Identify which cell holds the provided text, then report its [x, y] central coordinate. 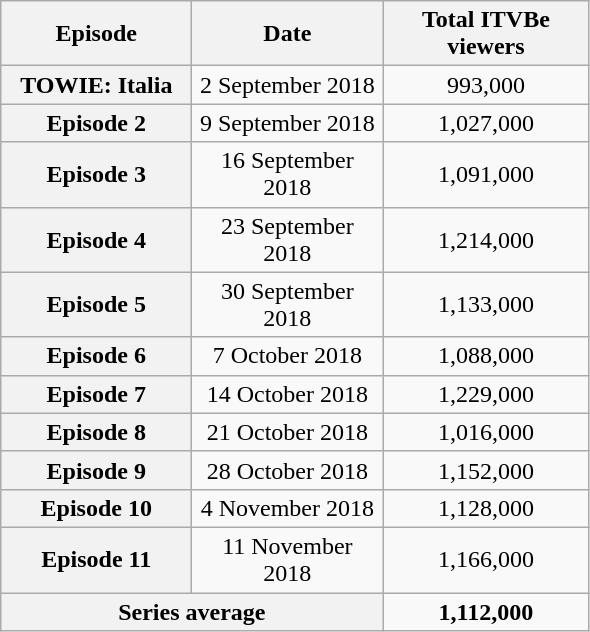
Episode 2 [96, 123]
Episode 3 [96, 174]
1,112,000 [486, 611]
1,133,000 [486, 304]
1,016,000 [486, 432]
1,088,000 [486, 356]
Series average [192, 611]
28 October 2018 [288, 470]
11 November 2018 [288, 560]
7 October 2018 [288, 356]
Episode 7 [96, 394]
Episode 5 [96, 304]
Total ITVBe viewers [486, 34]
Episode 11 [96, 560]
1,214,000 [486, 240]
1,229,000 [486, 394]
Episode 6 [96, 356]
Episode 9 [96, 470]
1,128,000 [486, 508]
Episode 4 [96, 240]
2 September 2018 [288, 85]
4 November 2018 [288, 508]
9 September 2018 [288, 123]
TOWIE: Italia [96, 85]
1,091,000 [486, 174]
Date [288, 34]
1,166,000 [486, 560]
1,152,000 [486, 470]
30 September 2018 [288, 304]
23 September 2018 [288, 240]
Episode 8 [96, 432]
Episode [96, 34]
1,027,000 [486, 123]
21 October 2018 [288, 432]
Episode 10 [96, 508]
993,000 [486, 85]
16 September 2018 [288, 174]
14 October 2018 [288, 394]
